Extract the [X, Y] coordinate from the center of the cell holding the provided text.  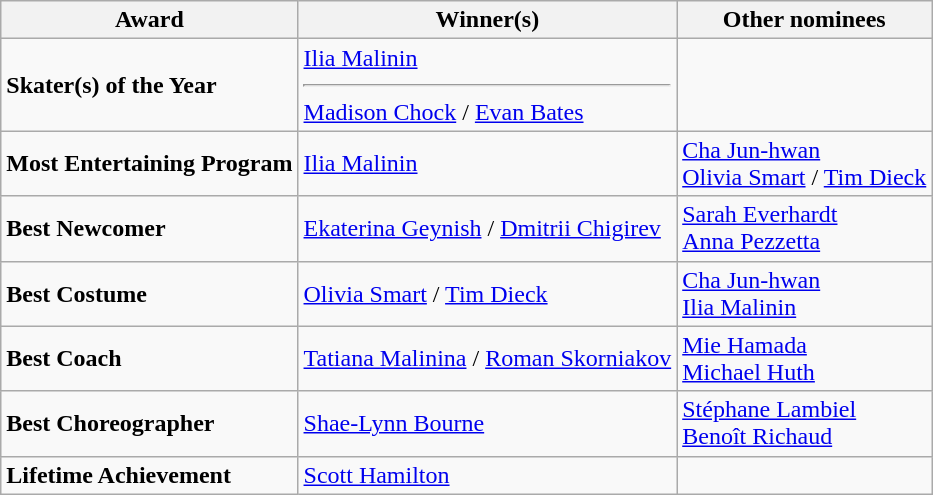
Shae-Lynn Bourne [488, 424]
Ilia Malinin Madison Chock / Evan Bates [488, 85]
Best Coach [150, 358]
Tatiana Malinina / Roman Skorniakov [488, 358]
Award [150, 20]
Ilia Malinin [488, 164]
Lifetime Achievement [150, 475]
Olivia Smart / Tim Dieck [488, 294]
Ekaterina Geynish / Dmitrii Chigirev [488, 228]
Skater(s) of the Year [150, 85]
Cha Jun-hwan Ilia Malinin [804, 294]
Best Newcomer [150, 228]
Mie Hamada Michael Huth [804, 358]
Scott Hamilton [488, 475]
Cha Jun-hwan Olivia Smart / Tim Dieck [804, 164]
Stéphane Lambiel Benoît Richaud [804, 424]
Sarah Everhardt Anna Pezzetta [804, 228]
Best Choreographer [150, 424]
Winner(s) [488, 20]
Best Costume [150, 294]
Most Entertaining Program [150, 164]
Other nominees [804, 20]
